Locate the cell with the specified text and output its (X, Y) center coordinate. 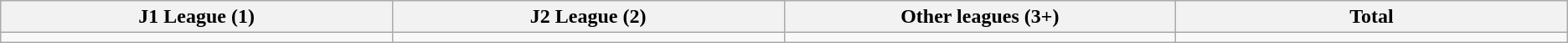
Other leagues (3+) (980, 17)
Total (1372, 17)
J1 League (1) (197, 17)
J2 League (2) (588, 17)
